Provide the (x, y) coordinate of the cell's center where the given text is located.  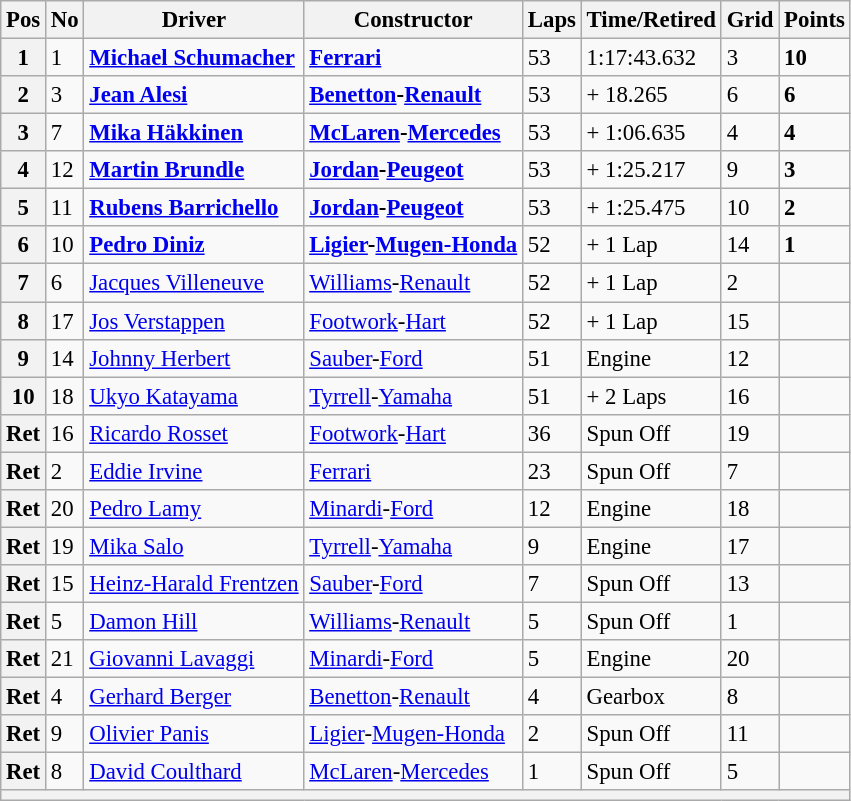
Rubens Barrichello (194, 208)
No (65, 20)
Pedro Diniz (194, 245)
Damon Hill (194, 621)
Pos (24, 20)
Time/Retired (651, 20)
Johnny Herbert (194, 358)
+ 1:06.635 (651, 133)
Ricardo Rosset (194, 433)
Mika Häkkinen (194, 133)
1:17:43.632 (651, 58)
+ 1:25.475 (651, 208)
Gerhard Berger (194, 697)
Jean Alesi (194, 95)
Eddie Irvine (194, 471)
13 (750, 584)
36 (552, 433)
+ 2 Laps (651, 396)
Giovanni Lavaggi (194, 659)
23 (552, 471)
Heinz-Harald Frentzen (194, 584)
Olivier Panis (194, 734)
+ 1:25.217 (651, 170)
Ukyo Katayama (194, 396)
Grid (750, 20)
Michael Schumacher (194, 58)
Martin Brundle (194, 170)
David Coulthard (194, 772)
Jos Verstappen (194, 321)
Points (814, 20)
+ 18.265 (651, 95)
Mika Salo (194, 546)
Gearbox (651, 697)
21 (65, 659)
Pedro Lamy (194, 509)
Driver (194, 20)
Laps (552, 20)
Constructor (414, 20)
Jacques Villeneuve (194, 283)
